Search for the cell housing the specified text and yield its [X, Y] center coordinate. 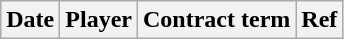
Player [99, 20]
Ref [320, 20]
Contract term [216, 20]
Date [30, 20]
